Return [X, Y] of the center of cell containing provided text 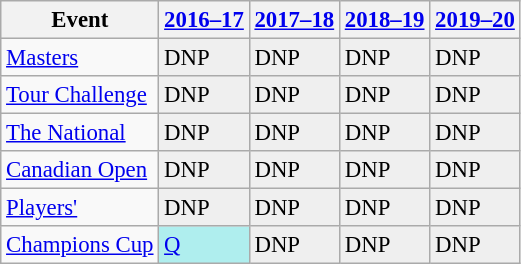
2018–19 [384, 20]
2019–20 [475, 20]
Event [80, 20]
Masters [80, 58]
Canadian Open [80, 170]
Players' [80, 208]
Champions Cup [80, 245]
2017–18 [294, 20]
Q [204, 245]
2016–17 [204, 20]
The National [80, 133]
Tour Challenge [80, 95]
